Return the [X, Y] coordinate for the center point of the cell that contains the specified text.  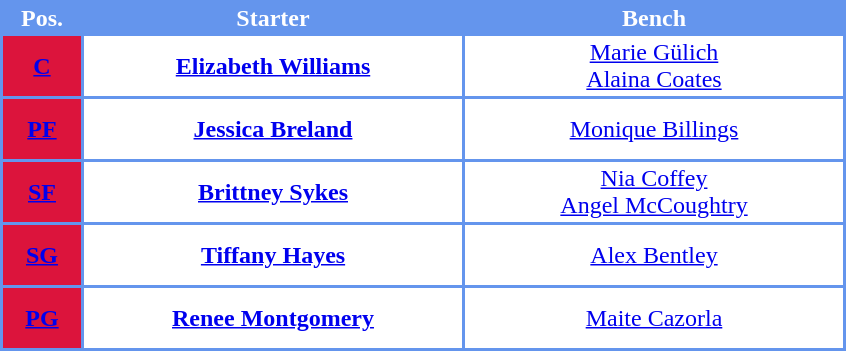
Marie GülichAlaina Coates [654, 66]
Monique Billings [654, 129]
Pos. [42, 18]
SF [42, 192]
PG [42, 318]
Renee Montgomery [273, 318]
C [42, 66]
PF [42, 129]
Brittney Sykes [273, 192]
Bench [654, 18]
Nia CoffeyAngel McCoughtry [654, 192]
Maite Cazorla [654, 318]
Alex Bentley [654, 255]
Elizabeth Williams [273, 66]
Tiffany Hayes [273, 255]
Jessica Breland [273, 129]
Starter [273, 18]
SG [42, 255]
